Return (x, y) of the center of cell containing provided text 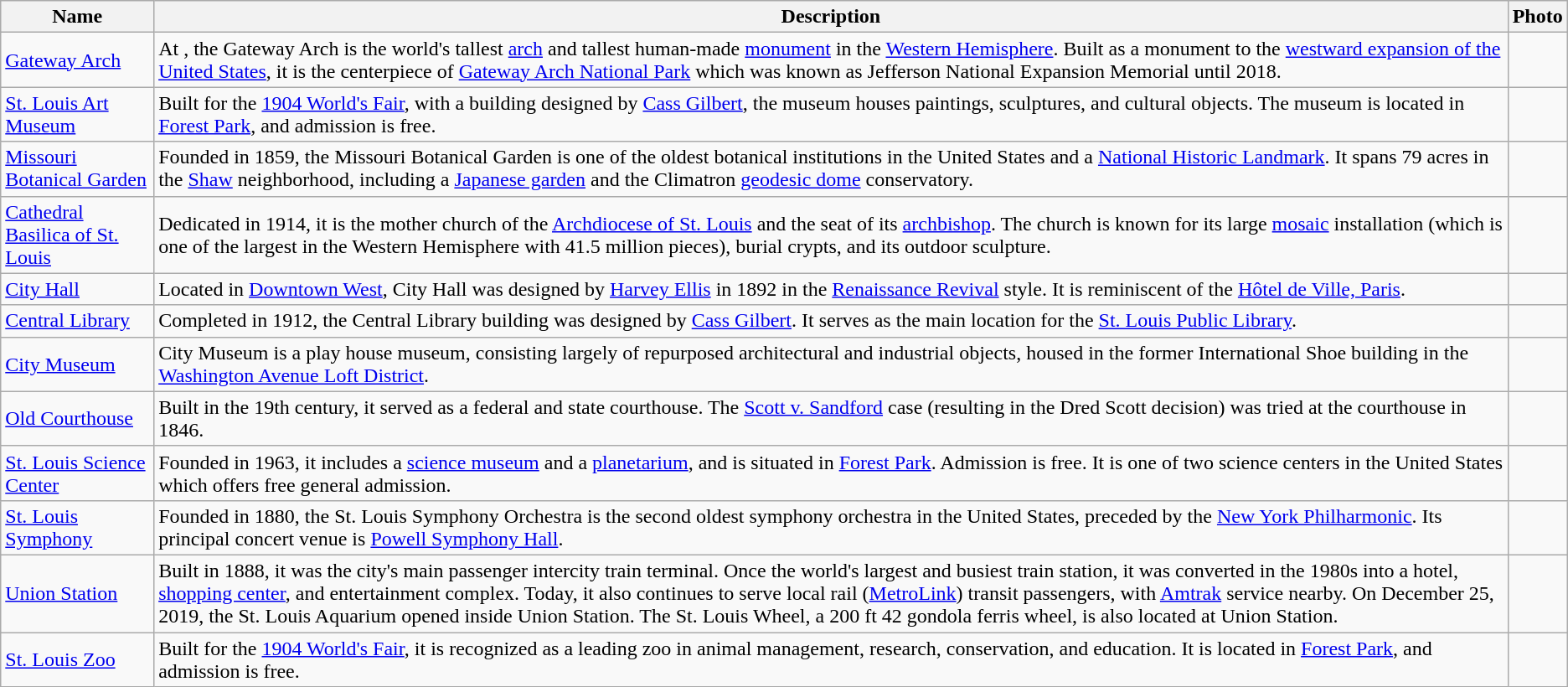
City Hall (77, 289)
Old Courthouse (77, 419)
St. Louis Science Center (77, 473)
Name (77, 17)
Union Station (77, 593)
St. Louis Symphony (77, 528)
Photo (1538, 17)
Gateway Arch (77, 60)
City Museum (77, 364)
Missouri Botanical Garden (77, 169)
Central Library (77, 321)
St. Louis Zoo (77, 659)
Cathedral Basilica of St. Louis (77, 235)
Description (831, 17)
Completed in 1912, the Central Library building was designed by Cass Gilbert. It serves as the main location for the St. Louis Public Library. (831, 321)
St. Louis Art Museum (77, 114)
